Detect which cell encompasses the target text, then output its (x, y) center coordinate. 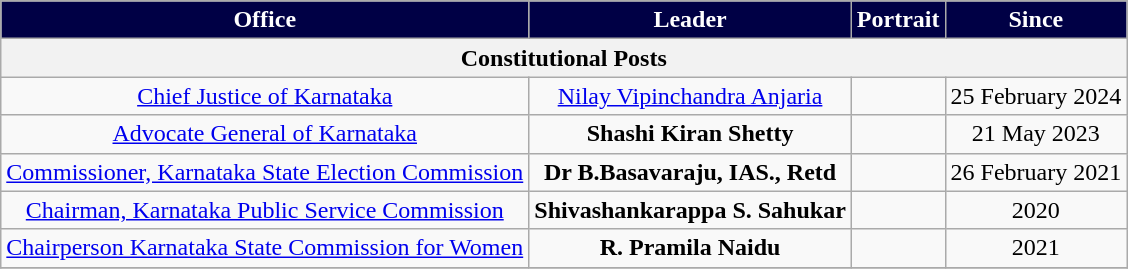
Shivashankarappa S. Sahukar (690, 210)
Chairperson Karnataka State Commission for Women (265, 248)
26 February 2021 (1036, 172)
2021 (1036, 248)
Portrait (898, 20)
Advocate General of Karnataka (265, 134)
2020 (1036, 210)
Shashi Kiran Shetty (690, 134)
25 February 2024 (1036, 96)
Commissioner, Karnataka State Election Commission (265, 172)
Constitutional Posts (564, 58)
R. Pramila Naidu (690, 248)
Chairman, Karnataka Public Service Commission (265, 210)
Since (1036, 20)
Leader (690, 20)
Dr B.Basavaraju, IAS., Retd (690, 172)
Chief Justice of Karnataka (265, 96)
21 May 2023 (1036, 134)
Office (265, 20)
Nilay Vipinchandra Anjaria (690, 96)
